Scan for the cell matching the given text and deliver its (x, y) coordinate at center. 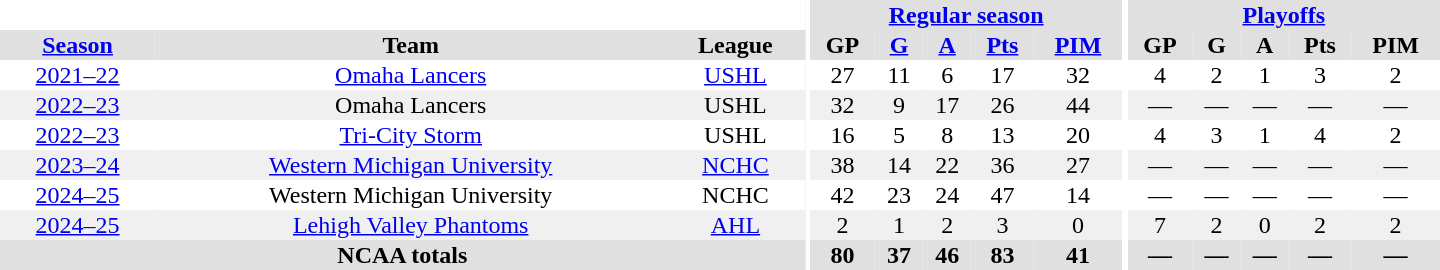
2021–22 (78, 75)
Season (78, 45)
41 (1078, 255)
23 (899, 195)
20 (1078, 135)
Tri-City Storm (410, 135)
37 (899, 255)
Team (410, 45)
2023–24 (78, 165)
5 (899, 135)
8 (947, 135)
42 (842, 195)
Regular season (966, 15)
80 (842, 255)
24 (947, 195)
Lehigh Valley Phantoms (410, 225)
Playoffs (1284, 15)
26 (1002, 105)
22 (947, 165)
11 (899, 75)
9 (899, 105)
13 (1002, 135)
83 (1002, 255)
46 (947, 255)
44 (1078, 105)
AHL (736, 225)
36 (1002, 165)
6 (947, 75)
NCAA totals (402, 255)
7 (1160, 225)
38 (842, 165)
League (736, 45)
16 (842, 135)
47 (1002, 195)
